Determine the [x, y] coordinate at the center of the cell enclosing the given text.  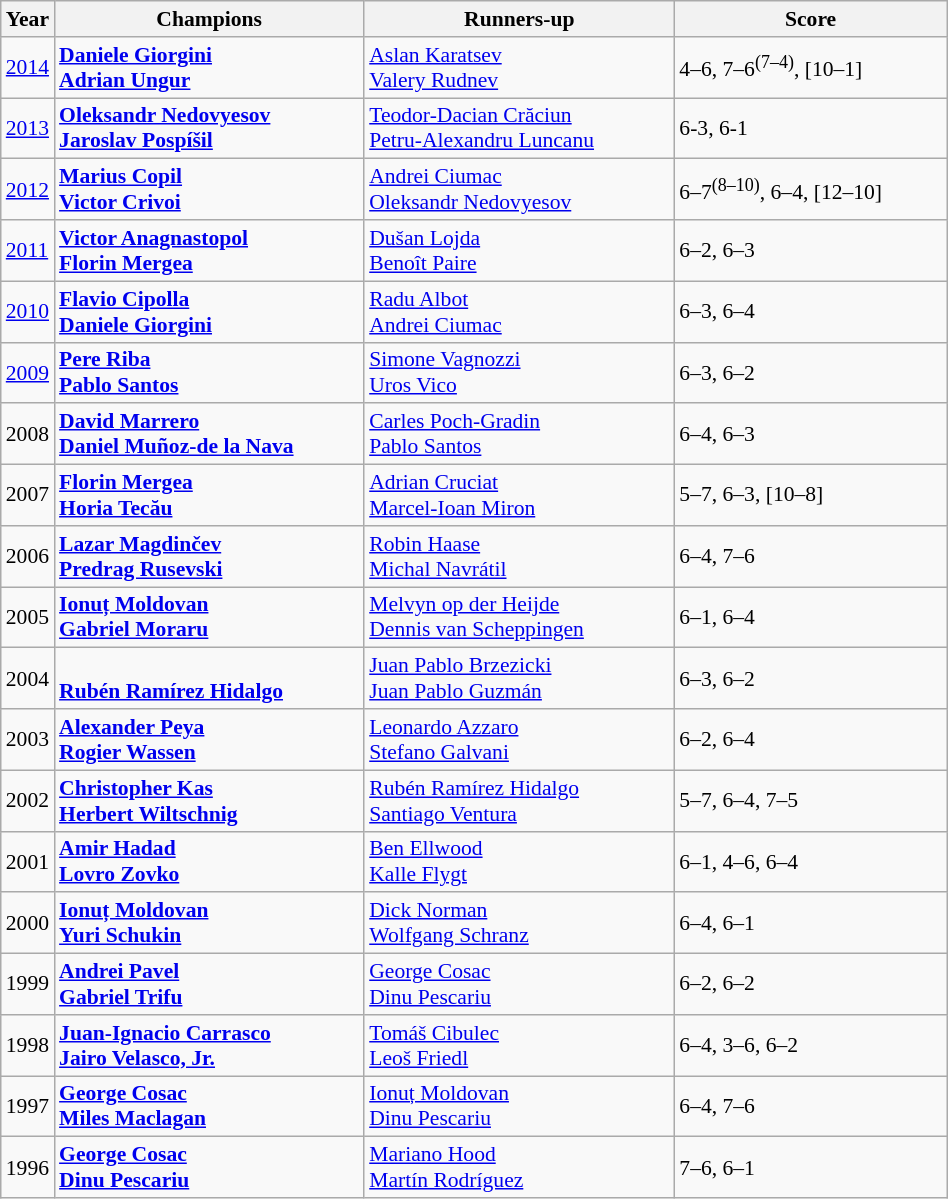
Pere Riba Pablo Santos [209, 372]
Score [810, 19]
2010 [28, 312]
2003 [28, 740]
6–2, 6–3 [810, 250]
2000 [28, 924]
Adrian Cruciat Marcel-Ioan Miron [519, 496]
6–4, 6–3 [810, 434]
Mariano Hood Martín Rodríguez [519, 1168]
1997 [28, 1106]
Andrei Ciumac Oleksandr Nedovyesov [519, 190]
2011 [28, 250]
Rubén Ramírez Hidalgo Santiago Ventura [519, 800]
2004 [28, 678]
Oleksandr Nedovyesov Jaroslav Pospíšil [209, 128]
6-3, 6-1 [810, 128]
6–4, 6–1 [810, 924]
2008 [28, 434]
5–7, 6–4, 7–5 [810, 800]
Carles Poch-Gradin Pablo Santos [519, 434]
Juan Pablo Brzezicki Juan Pablo Guzmán [519, 678]
Flavio Cipolla Daniele Giorgini [209, 312]
Ionuț Moldovan Gabriel Moraru [209, 618]
6–2, 6–4 [810, 740]
Champions [209, 19]
6–1, 4–6, 6–4 [810, 862]
Runners-up [519, 19]
Ionuț Moldovan Yuri Schukin [209, 924]
Dušan Lojda Benoît Paire [519, 250]
Daniele Giorgini Adrian Ungur [209, 68]
2013 [28, 128]
2006 [28, 556]
Alexander Peya Rogier Wassen [209, 740]
Juan-Ignacio Carrasco Jairo Velasco, Jr. [209, 1046]
Dick Norman Wolfgang Schranz [519, 924]
Florin Mergea Horia Tecău [209, 496]
Lazar Magdinčev Predrag Rusevski [209, 556]
Melvyn op der Heijde Dennis van Scheppingen [519, 618]
Leonardo Azzaro Stefano Galvani [519, 740]
Marius Copil Victor Crivoi [209, 190]
6–7(8–10), 6–4, [12–10] [810, 190]
7–6, 6–1 [810, 1168]
2014 [28, 68]
6–4, 3–6, 6–2 [810, 1046]
6–2, 6–2 [810, 984]
Simone Vagnozzi Uros Vico [519, 372]
Rubén Ramírez Hidalgo [209, 678]
2001 [28, 862]
Victor Anagnastopol Florin Mergea [209, 250]
2005 [28, 618]
1998 [28, 1046]
Teodor-Dacian Crăciun Petru-Alexandru Luncanu [519, 128]
2002 [28, 800]
Ionuț Moldovan Dinu Pescariu [519, 1106]
6–1, 6–4 [810, 618]
Amir Hadad Lovro Zovko [209, 862]
Radu Albot Andrei Ciumac [519, 312]
Year [28, 19]
David Marrero Daniel Muñoz-de la Nava [209, 434]
Andrei Pavel Gabriel Trifu [209, 984]
Ben Ellwood Kalle Flygt [519, 862]
George Cosac Miles Maclagan [209, 1106]
Robin Haase Michal Navrátil [519, 556]
Christopher Kas Herbert Wiltschnig [209, 800]
2012 [28, 190]
1999 [28, 984]
6–3, 6–4 [810, 312]
4–6, 7–6(7–4), [10–1] [810, 68]
1996 [28, 1168]
Aslan Karatsev Valery Rudnev [519, 68]
5–7, 6–3, [10–8] [810, 496]
2009 [28, 372]
2007 [28, 496]
Tomáš Cibulec Leoš Friedl [519, 1046]
